Capture the cell that displays the provided text and extract its (x, y) central coordinate. 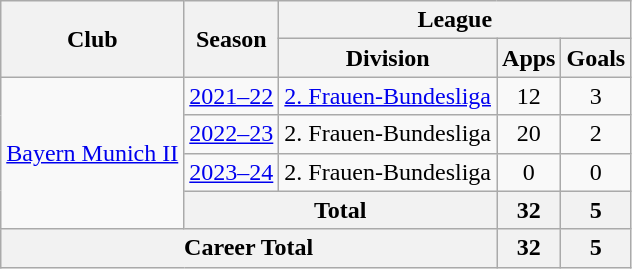
3 (596, 96)
20 (529, 134)
2023–24 (232, 172)
Apps (529, 58)
Season (232, 39)
Total (340, 210)
Division (388, 58)
League (455, 20)
2022–23 (232, 134)
12 (529, 96)
Goals (596, 58)
Club (92, 39)
Career Total (249, 248)
2 (596, 134)
2021–22 (232, 96)
Bayern Munich II (92, 153)
